Output the [x, y] coordinate of the center of the cell containing the given text.  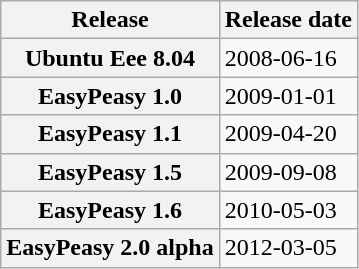
Ubuntu Eee 8.04 [110, 58]
EasyPeasy 1.1 [110, 134]
2012-03-05 [288, 248]
Release date [288, 20]
2008-06-16 [288, 58]
EasyPeasy 1.0 [110, 96]
2009-01-01 [288, 96]
Release [110, 20]
EasyPeasy 1.5 [110, 172]
EasyPeasy 2.0 alpha [110, 248]
2009-04-20 [288, 134]
2010-05-03 [288, 210]
EasyPeasy 1.6 [110, 210]
2009-09-08 [288, 172]
